For the text-containing cell, return its midpoint in [X, Y] coordinate format. 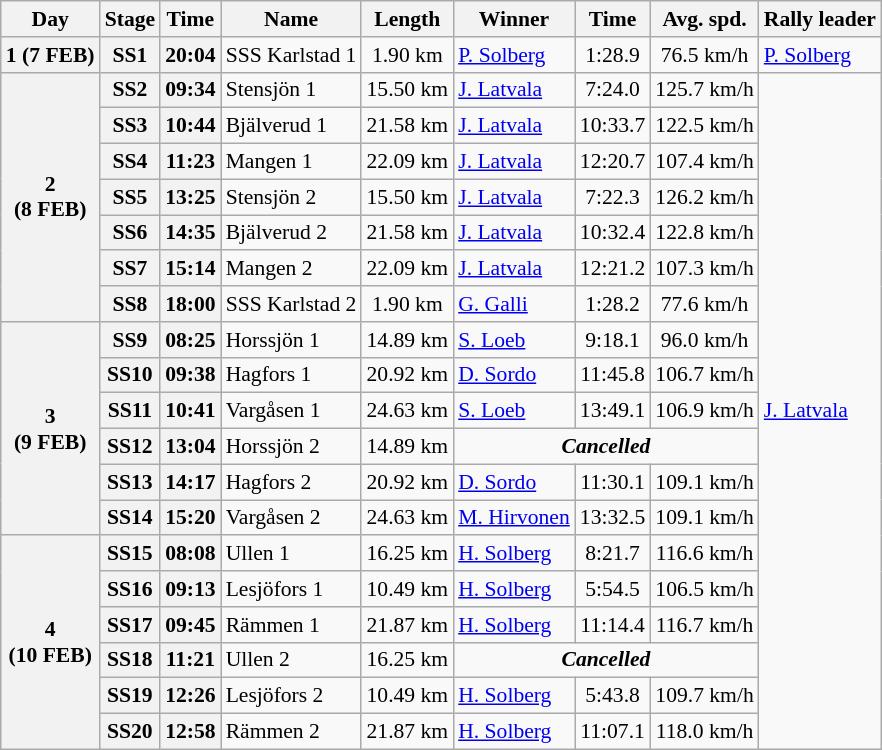
7:22.3 [612, 197]
SS8 [130, 304]
9:18.1 [612, 340]
12:58 [190, 732]
118.0 km/h [704, 732]
126.2 km/h [704, 197]
1 (7 FEB) [50, 55]
Avg. spd. [704, 19]
1:28.2 [612, 304]
96.0 km/h [704, 340]
11:07.1 [612, 732]
106.5 km/h [704, 589]
09:45 [190, 625]
10:44 [190, 126]
SS17 [130, 625]
Stage [130, 19]
11:14.4 [612, 625]
107.4 km/h [704, 162]
Ullen 2 [292, 660]
09:13 [190, 589]
08:25 [190, 340]
Lesjöfors 2 [292, 696]
13:25 [190, 197]
G. Galli [514, 304]
08:08 [190, 554]
10:33.7 [612, 126]
15:14 [190, 269]
14:35 [190, 233]
Bjälverud 2 [292, 233]
SS19 [130, 696]
SS11 [130, 411]
10:41 [190, 411]
Length [407, 19]
125.7 km/h [704, 90]
12:21.2 [612, 269]
1:28.9 [612, 55]
2(8 FEB) [50, 196]
Stensjön 2 [292, 197]
SS20 [130, 732]
Rämmen 2 [292, 732]
76.5 km/h [704, 55]
SS6 [130, 233]
106.7 km/h [704, 375]
Mangen 1 [292, 162]
SS14 [130, 518]
13:49.1 [612, 411]
11:23 [190, 162]
Hagfors 2 [292, 482]
77.6 km/h [704, 304]
3(9 FEB) [50, 429]
09:38 [190, 375]
SS9 [130, 340]
Hagfors 1 [292, 375]
Name [292, 19]
SS16 [130, 589]
09:34 [190, 90]
5:43.8 [612, 696]
107.3 km/h [704, 269]
116.7 km/h [704, 625]
SSS Karlstad 1 [292, 55]
18:00 [190, 304]
Horssjön 1 [292, 340]
SS1 [130, 55]
10:32.4 [612, 233]
Rämmen 1 [292, 625]
20:04 [190, 55]
122.5 km/h [704, 126]
Ullen 1 [292, 554]
SS5 [130, 197]
109.7 km/h [704, 696]
Stensjön 1 [292, 90]
12:20.7 [612, 162]
122.8 km/h [704, 233]
SSS Karlstad 2 [292, 304]
SS4 [130, 162]
SS3 [130, 126]
Rally leader [820, 19]
13:32.5 [612, 518]
SS2 [130, 90]
13:04 [190, 447]
Mangen 2 [292, 269]
116.6 km/h [704, 554]
SS10 [130, 375]
12:26 [190, 696]
Horssjön 2 [292, 447]
14:17 [190, 482]
Winner [514, 19]
106.9 km/h [704, 411]
4(10 FEB) [50, 643]
7:24.0 [612, 90]
SS12 [130, 447]
Vargåsen 1 [292, 411]
Lesjöfors 1 [292, 589]
SS7 [130, 269]
Bjälverud 1 [292, 126]
15:20 [190, 518]
Day [50, 19]
M. Hirvonen [514, 518]
11:30.1 [612, 482]
SS13 [130, 482]
SS15 [130, 554]
8:21.7 [612, 554]
SS18 [130, 660]
11:45.8 [612, 375]
11:21 [190, 660]
Vargåsen 2 [292, 518]
5:54.5 [612, 589]
